Return the (X, Y) coordinate for the center point of the cell that contains the specified text.  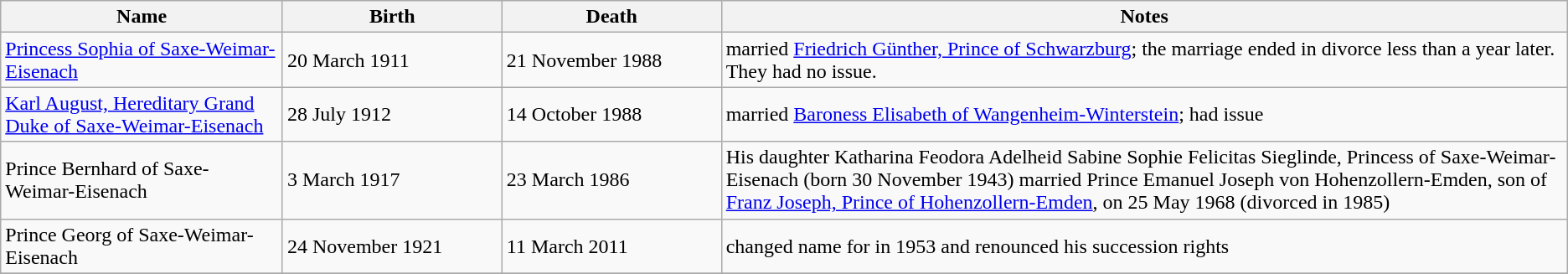
14 October 1988 (611, 114)
23 March 1986 (611, 180)
Princess Sophia of Saxe-Weimar-Eisenach (142, 60)
Notes (1144, 17)
28 July 1912 (392, 114)
Karl August, Hereditary Grand Duke of Saxe-Weimar-Eisenach (142, 114)
20 March 1911 (392, 60)
Death (611, 17)
Name (142, 17)
11 March 2011 (611, 246)
Prince Georg of Saxe-Weimar-Eisenach (142, 246)
married Friedrich Günther, Prince of Schwarzburg; the marriage ended in divorce less than a year later. They had no issue. (1144, 60)
3 March 1917 (392, 180)
changed name for in 1953 and renounced his succession rights (1144, 246)
married Baroness Elisabeth of Wangenheim-Winterstein; had issue (1144, 114)
Birth (392, 17)
Prince Bernhard of Saxe-Weimar-Eisenach (142, 180)
21 November 1988 (611, 60)
24 November 1921 (392, 246)
